Return [x, y] of the center of cell containing provided text 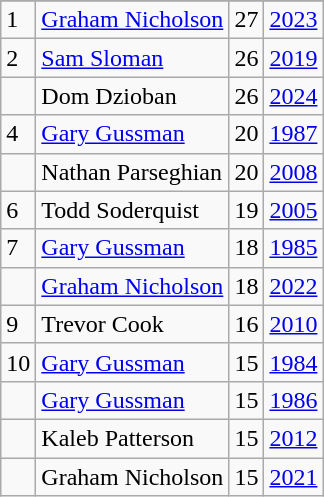
1986 [294, 400]
6 [18, 210]
4 [18, 134]
Trevor Cook [132, 324]
Todd Soderquist [132, 210]
1 [18, 20]
2024 [294, 96]
16 [246, 324]
10 [18, 362]
2010 [294, 324]
7 [18, 248]
2021 [294, 477]
1985 [294, 248]
1987 [294, 134]
19 [246, 210]
Sam Sloman [132, 58]
2 [18, 58]
27 [246, 20]
1984 [294, 362]
Nathan Parseghian [132, 172]
2005 [294, 210]
2023 [294, 20]
9 [18, 324]
2012 [294, 438]
Kaleb Patterson [132, 438]
Dom Dzioban [132, 96]
2022 [294, 286]
2008 [294, 172]
2019 [294, 58]
